Return the (x, y) coordinate for the center point of the cell that contains the specified text.  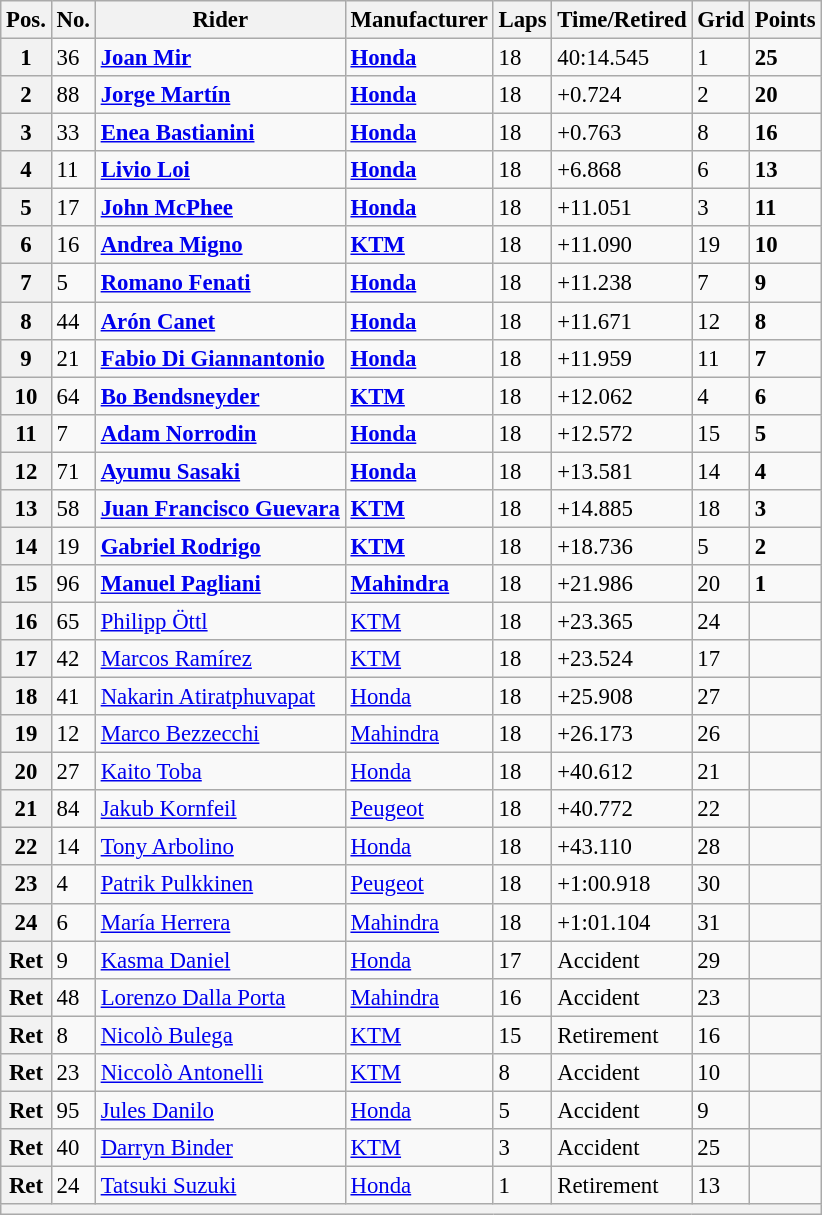
48 (73, 997)
Kaito Toba (220, 772)
Grid (720, 20)
+23.365 (622, 621)
Arón Canet (220, 321)
+21.986 (622, 584)
Philipp Öttl (220, 621)
+14.885 (622, 509)
44 (73, 321)
33 (73, 133)
Manuel Pagliani (220, 584)
Jakub Kornfeil (220, 809)
No. (73, 20)
64 (73, 396)
65 (73, 621)
Jorge Martín (220, 95)
41 (73, 697)
Jules Danilo (220, 1110)
29 (720, 960)
Marco Bezzecchi (220, 734)
Tatsuki Suzuki (220, 1185)
Points (786, 20)
+6.868 (622, 170)
María Herrera (220, 922)
+1:00.918 (622, 885)
+40.772 (622, 809)
Ayumu Sasaki (220, 471)
Laps (522, 20)
John McPhee (220, 208)
96 (73, 584)
Joan Mir (220, 58)
Tony Arbolino (220, 847)
Patrik Pulkkinen (220, 885)
+13.581 (622, 471)
+11.959 (622, 358)
+1:01.104 (622, 922)
Enea Bastianini (220, 133)
Andrea Migno (220, 245)
Fabio Di Giannantonio (220, 358)
84 (73, 809)
+25.908 (622, 697)
Kasma Daniel (220, 960)
+12.062 (622, 396)
Time/Retired (622, 20)
88 (73, 95)
Manufacturer (419, 20)
95 (73, 1110)
Lorenzo Dalla Porta (220, 997)
+11.238 (622, 283)
30 (720, 885)
Livio Loi (220, 170)
Marcos Ramírez (220, 659)
+11.671 (622, 321)
71 (73, 471)
31 (720, 922)
40:14.545 (622, 58)
Nakarin Atiratphuvapat (220, 697)
+0.763 (622, 133)
Rider (220, 20)
58 (73, 509)
26 (720, 734)
42 (73, 659)
36 (73, 58)
Gabriel Rodrigo (220, 546)
+18.736 (622, 546)
+43.110 (622, 847)
Darryn Binder (220, 1148)
+40.612 (622, 772)
+26.173 (622, 734)
Juan Francisco Guevara (220, 509)
Romano Fenati (220, 283)
Bo Bendsneyder (220, 396)
28 (720, 847)
Niccolò Antonelli (220, 1073)
+23.524 (622, 659)
Pos. (26, 20)
Adam Norrodin (220, 433)
+0.724 (622, 95)
40 (73, 1148)
Nicolò Bulega (220, 1035)
+11.090 (622, 245)
+12.572 (622, 433)
+11.051 (622, 208)
